Identify which cell holds the provided text, then report its [X, Y] central coordinate. 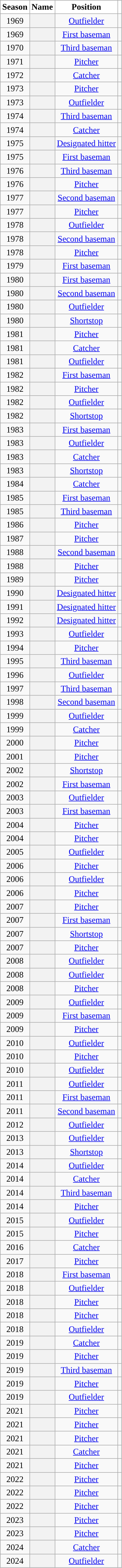
1993 [15, 634]
1987 [15, 539]
1992 [15, 621]
1994 [15, 648]
1995 [15, 661]
2005 [15, 852]
2000 [15, 743]
Name [42, 7]
2016 [15, 1247]
1984 [15, 484]
1998 [15, 702]
2012 [15, 1125]
1979 [15, 266]
Position [87, 7]
1997 [15, 689]
1971 [15, 62]
1991 [15, 607]
1986 [15, 525]
2001 [15, 757]
2017 [15, 1261]
1996 [15, 675]
Season [15, 7]
1989 [15, 579]
1972 [15, 75]
1990 [15, 593]
1970 [15, 48]
